Pinpoint the cell where the given text exists, returning its [x, y] midpoint coordinate. 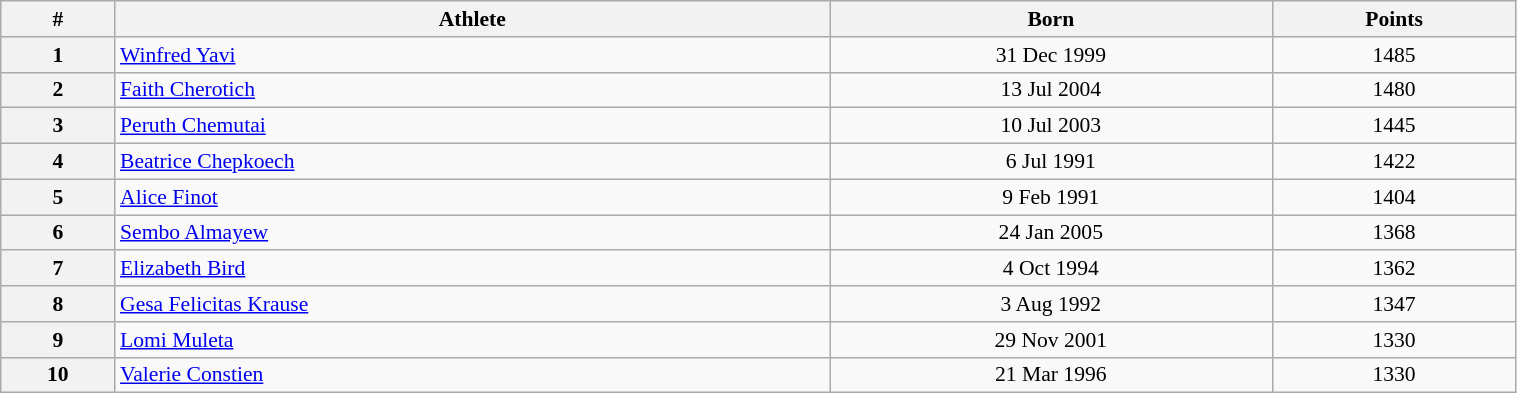
1445 [1394, 126]
2 [58, 90]
4 [58, 162]
Peruth Chemutai [472, 126]
Elizabeth Bird [472, 269]
Born [1052, 19]
9 [58, 340]
1422 [1394, 162]
10 Jul 2003 [1052, 126]
Lomi Muleta [472, 340]
7 [58, 269]
1347 [1394, 304]
1480 [1394, 90]
4 Oct 1994 [1052, 269]
Gesa Felicitas Krause [472, 304]
Alice Finot [472, 197]
Points [1394, 19]
3 Aug 1992 [1052, 304]
31 Dec 1999 [1052, 55]
Beatrice Chepkoech [472, 162]
6 Jul 1991 [1052, 162]
24 Jan 2005 [1052, 233]
Winfred Yavi [472, 55]
Faith Cherotich [472, 90]
8 [58, 304]
Valerie Constien [472, 375]
3 [58, 126]
Athlete [472, 19]
9 Feb 1991 [1052, 197]
1368 [1394, 233]
10 [58, 375]
1404 [1394, 197]
13 Jul 2004 [1052, 90]
21 Mar 1996 [1052, 375]
Sembo Almayew [472, 233]
6 [58, 233]
5 [58, 197]
1 [58, 55]
29 Nov 2001 [1052, 340]
# [58, 19]
1362 [1394, 269]
1485 [1394, 55]
